Return the [x, y] coordinate for the center point of the cell that contains the specified text.  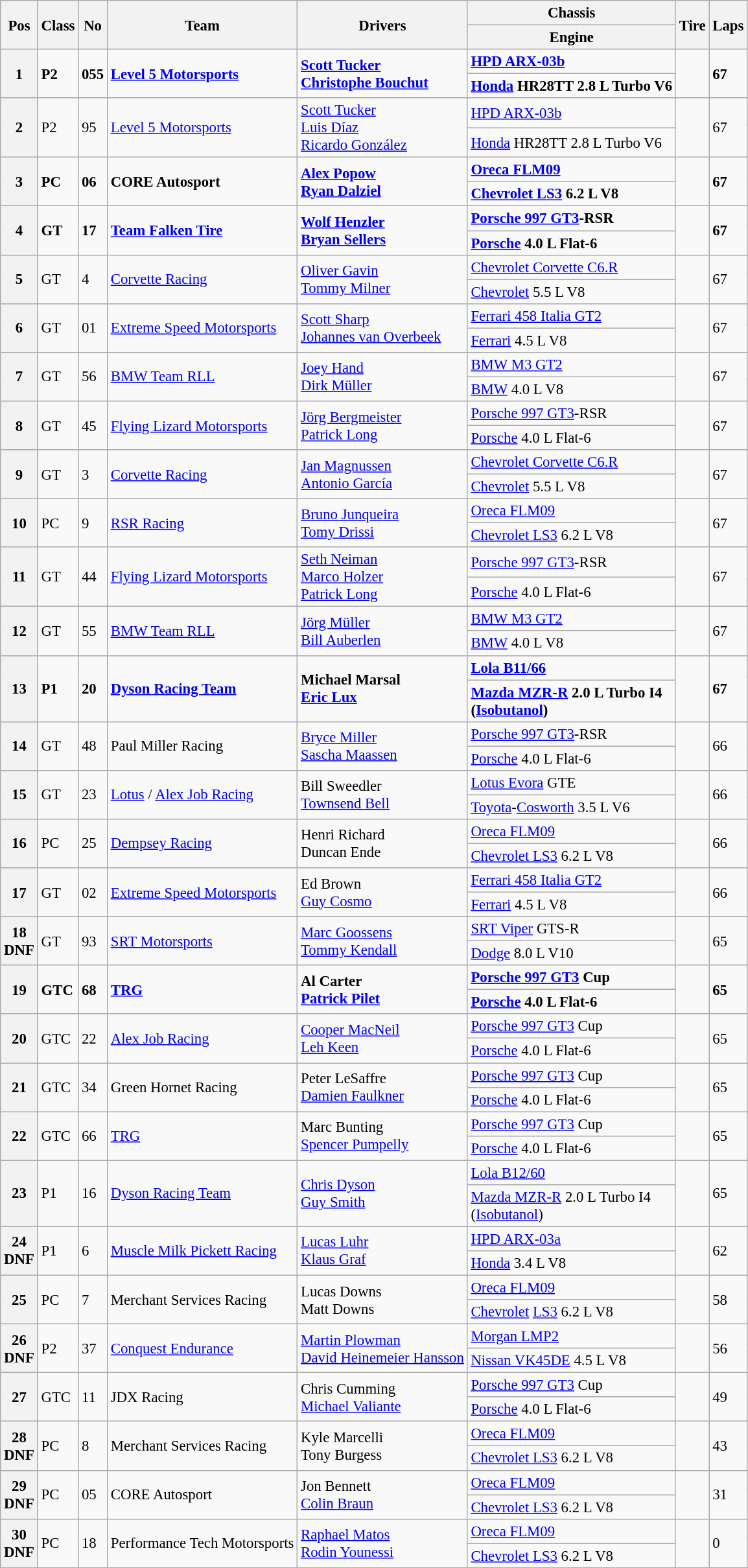
43 [729, 1445]
Scott Tucker Christophe Bouchut [382, 74]
Jörg Bergmeister Patrick Long [382, 425]
37 [93, 1348]
Conquest Endurance [202, 1348]
2 [19, 128]
31 [729, 1495]
055 [93, 74]
Jan Magnussen Antonio García [382, 474]
Class [58, 25]
Muscle Milk Pickett Racing [202, 1251]
19 [19, 989]
Toyota-Cosworth 3.5 L V6 [572, 807]
RSR Racing [202, 522]
45 [93, 425]
Martin Plowman David Heinemeier Hansson [382, 1348]
30DNF [19, 1543]
Green Hornet Racing [202, 1088]
Henri Richard Duncan Ende [382, 844]
Kyle Marcelli Tony Burgess [382, 1445]
Bryce Miller Sascha Maassen [382, 745]
Jon Bennett Colin Braun [382, 1495]
Michael Marsal Eric Lux [382, 688]
Joey Hand Dirk Müller [382, 377]
Seth Neiman Marco Holzer Patrick Long [382, 577]
Raphael Matos Rodin Younessi [382, 1543]
48 [93, 745]
12 [19, 631]
Bill Sweedler Townsend Bell [382, 795]
Honda 3.4 L V8 [572, 1263]
95 [93, 128]
Lotus / Alex Job Racing [202, 795]
28DNF [19, 1445]
Cooper MacNeil Leh Keen [382, 1038]
Chassis [572, 13]
Oliver Gavin Tommy Milner [382, 279]
62 [729, 1251]
58 [729, 1299]
13 [19, 688]
5 [19, 279]
Dodge 8.0 L V10 [572, 954]
Marc Bunting Spencer Pumpelly [382, 1136]
18 [93, 1543]
SRT Viper GTS-R [572, 929]
55 [93, 631]
15 [19, 795]
No [93, 25]
Scott Sharp Johannes van Overbeek [382, 328]
Laps [729, 25]
93 [93, 941]
10 [19, 522]
44 [93, 577]
01 [93, 328]
HPD ARX-03a [572, 1239]
Dempsey Racing [202, 844]
68 [93, 989]
Performance Tech Motorsports [202, 1543]
14 [19, 745]
0 [729, 1543]
Drivers [382, 25]
Lola B11/66 [572, 668]
Lucas Downs Matt Downs [382, 1299]
26DNF [19, 1348]
Nissan VK45DE 4.5 L V8 [572, 1361]
Bruno Junqueira Tomy Drissi [382, 522]
49 [729, 1398]
1 [19, 74]
Tire [692, 25]
06 [93, 181]
Lola B12/60 [572, 1173]
Alex Job Racing [202, 1038]
34 [93, 1088]
21 [19, 1088]
05 [93, 1495]
Lotus Evora GTE [572, 783]
Pos [19, 25]
Chris Cumming Michael Valiante [382, 1398]
SRT Motorsports [202, 941]
Al Carter Patrick Pilet [382, 989]
02 [93, 892]
Team [202, 25]
24DNF [19, 1251]
29DNF [19, 1495]
Chris Dyson Guy Smith [382, 1193]
Paul Miller Racing [202, 745]
Marc Goossens Tommy Kendall [382, 941]
Alex Popow Ryan Dalziel [382, 181]
18DNF [19, 941]
Peter LeSaffre Damien Faulkner [382, 1088]
Ed Brown Guy Cosmo [382, 892]
JDX Racing [202, 1398]
Wolf Henzler Bryan Sellers [382, 231]
Engine [572, 38]
Morgan LMP2 [572, 1337]
Scott Tucker Luis Díaz Ricardo González [382, 128]
27 [19, 1398]
Jörg Müller Bill Auberlen [382, 631]
Lucas Luhr Klaus Graf [382, 1251]
Team Falken Tire [202, 231]
